From the cell containing the given text, extract its center point as (x, y) coordinate. 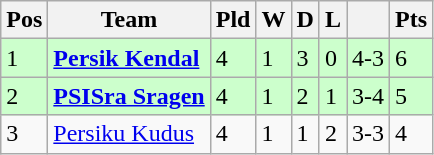
D (305, 20)
Persik Kendal (129, 58)
3-4 (368, 96)
6 (412, 58)
Team (129, 20)
Pld (233, 20)
0 (332, 58)
L (332, 20)
PSISra Sragen (129, 96)
3-3 (368, 134)
Persiku Kudus (129, 134)
Pts (412, 20)
4-3 (368, 58)
Pos (24, 20)
5 (412, 96)
W (274, 20)
